Extract the (x, y) coordinate from the center of the cell holding the provided text.  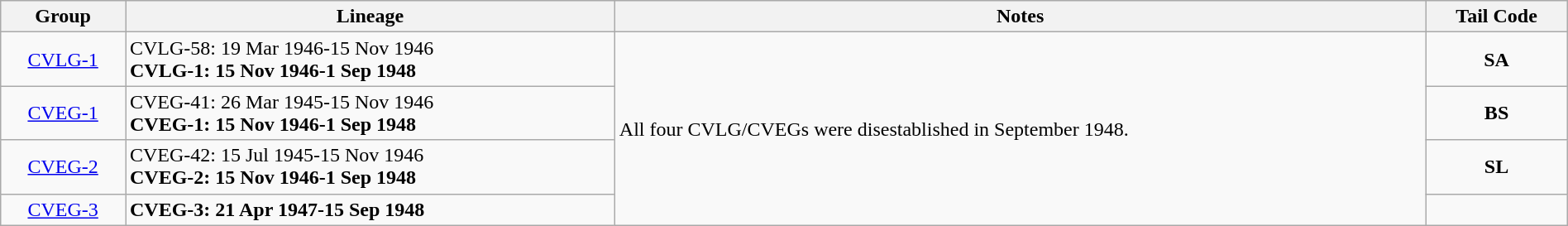
Group (63, 17)
CVEG-42: 15 Jul 1945-15 Nov 1946CVEG-2: 15 Nov 1946-1 Sep 1948 (370, 167)
CVEG-2 (63, 167)
Notes (1021, 17)
SA (1497, 60)
Lineage (370, 17)
BS (1497, 113)
Tail Code (1497, 17)
CVEG-3 (63, 209)
CVLG-58: 19 Mar 1946-15 Nov 1946CVLG-1: 15 Nov 1946-1 Sep 1948 (370, 60)
SL (1497, 167)
All four CVLG/CVEGs were disestablished in September 1948. (1021, 129)
CVEG-3: 21 Apr 1947-15 Sep 1948 (370, 209)
CVLG-1 (63, 60)
CVEG-41: 26 Mar 1945-15 Nov 1946CVEG-1: 15 Nov 1946-1 Sep 1948 (370, 113)
CVEG-1 (63, 113)
